Locate the cell with the specified text and output its (x, y) center coordinate. 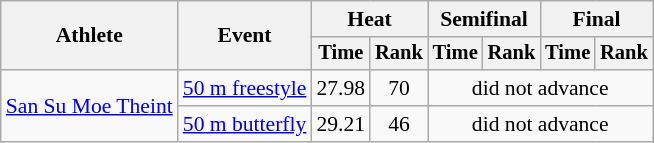
Semifinal (484, 19)
Heat (369, 19)
70 (399, 88)
50 m freestyle (245, 88)
San Su Moe Theint (90, 106)
27.98 (340, 88)
50 m butterfly (245, 124)
Event (245, 36)
46 (399, 124)
Final (596, 19)
29.21 (340, 124)
Athlete (90, 36)
